Determine the (X, Y) coordinate at the center of the cell enclosing the given text.  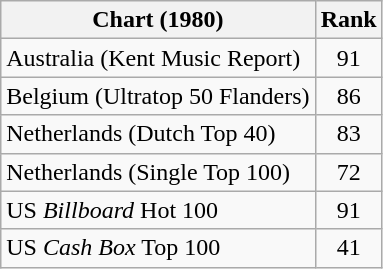
41 (348, 248)
Netherlands (Single Top 100) (158, 172)
Netherlands (Dutch Top 40) (158, 134)
US Billboard Hot 100 (158, 210)
Belgium (Ultratop 50 Flanders) (158, 96)
Rank (348, 20)
83 (348, 134)
86 (348, 96)
Australia (Kent Music Report) (158, 58)
72 (348, 172)
Chart (1980) (158, 20)
US Cash Box Top 100 (158, 248)
